Return (x, y) of the center of cell containing provided text 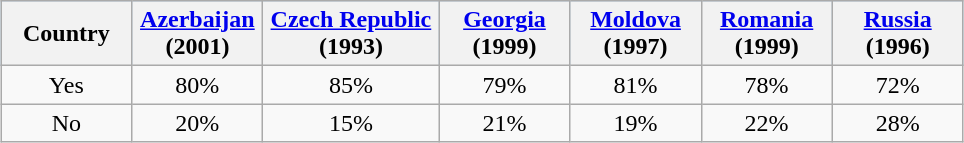
80% (198, 85)
81% (636, 85)
15% (351, 123)
72% (898, 85)
85% (351, 85)
22% (766, 123)
Czech Republic(1993) (351, 34)
79% (504, 85)
Azerbaijan(2001) (198, 34)
Romania(1999) (766, 34)
19% (636, 123)
20% (198, 123)
Georgia(1999) (504, 34)
Country (66, 34)
78% (766, 85)
28% (898, 123)
21% (504, 123)
Russia(1996) (898, 34)
No (66, 123)
Moldova(1997) (636, 34)
Yes (66, 85)
